Detect which cell encompasses the target text, then output its [X, Y] center coordinate. 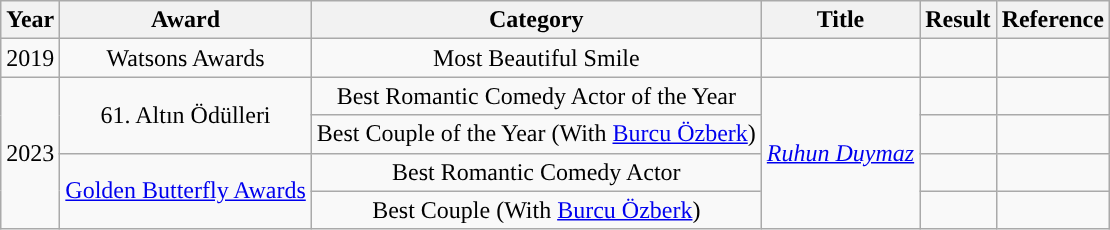
2019 [30, 58]
Title [840, 20]
2023 [30, 153]
61. Altın Ödülleri [186, 115]
Best Couple of the Year (With Burcu Özberk) [536, 134]
Ruhun Duymaz [840, 153]
Best Couple (With Burcu Özberk) [536, 210]
Year [30, 20]
Best Romantic Comedy Actor of the Year [536, 96]
Award [186, 20]
Reference [1052, 20]
Best Romantic Comedy Actor [536, 172]
Watsons Awards [186, 58]
Most Beautiful Smile [536, 58]
Category [536, 20]
Result [958, 20]
Golden Butterfly Awards [186, 191]
